Extract the [X, Y] coordinate from the center of the cell holding the provided text.  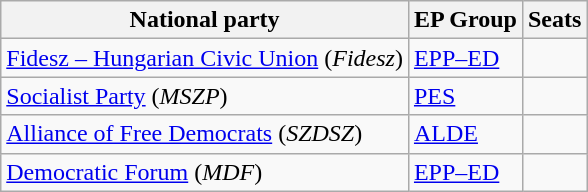
Democratic Forum (MDF) [205, 172]
PES [465, 96]
Socialist Party (MSZP) [205, 96]
National party [205, 20]
Fidesz – Hungarian Civic Union (Fidesz) [205, 58]
ALDE [465, 134]
Seats [554, 20]
Alliance of Free Democrats (SZDSZ) [205, 134]
EP Group [465, 20]
